Find where the given text appears and provide that cell's center as [x, y] coordinate. 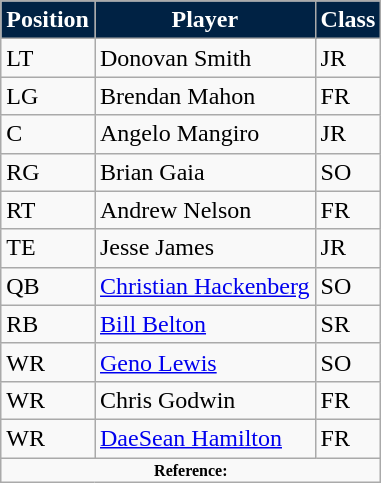
LG [48, 96]
Christian Hackenberg [204, 286]
C [48, 134]
LT [48, 58]
Donovan Smith [204, 58]
Andrew Nelson [204, 210]
Angelo Mangiro [204, 134]
QB [48, 286]
DaeSean Hamilton [204, 438]
Brian Gaia [204, 172]
Chris Godwin [204, 400]
SR [348, 324]
Class [348, 20]
Bill Belton [204, 324]
RG [48, 172]
Jesse James [204, 248]
Position [48, 20]
Geno Lewis [204, 362]
RB [48, 324]
Player [204, 20]
TE [48, 248]
Brendan Mahon [204, 96]
Reference: [191, 470]
RT [48, 210]
